Return the (X, Y) coordinate for the center point of the cell that contains the specified text.  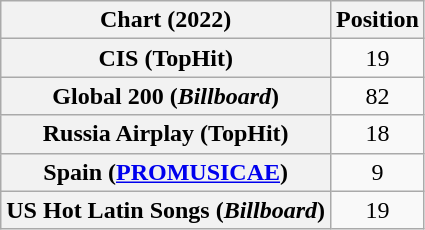
82 (378, 96)
Chart (2022) (166, 20)
Global 200 (Billboard) (166, 96)
US Hot Latin Songs (Billboard) (166, 210)
CIS (TopHit) (166, 58)
18 (378, 134)
9 (378, 172)
Russia Airplay (TopHit) (166, 134)
Position (378, 20)
Spain (PROMUSICAE) (166, 172)
